Return [x, y] of the center of cell containing provided text 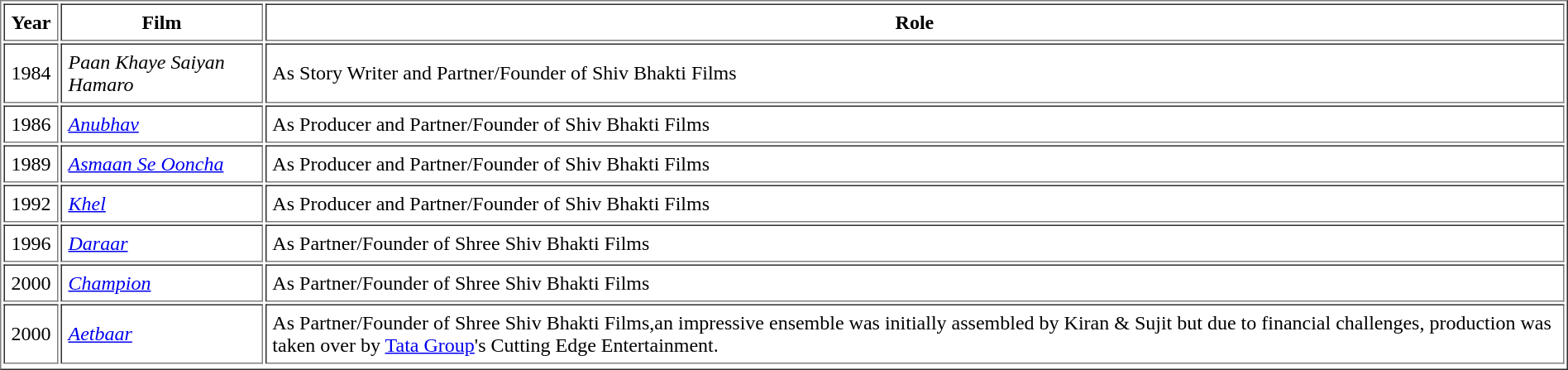
As Story Writer and Partner/Founder of Shiv Bhakti Films [915, 73]
Film [162, 22]
1986 [31, 124]
Role [915, 22]
Aetbaar [162, 334]
Daraar [162, 243]
1989 [31, 164]
Paan Khaye Saiyan Hamaro [162, 73]
Khel [162, 204]
1996 [31, 243]
1992 [31, 204]
Year [31, 22]
Anubhav [162, 124]
Champion [162, 283]
1984 [31, 73]
Asmaan Se Ooncha [162, 164]
